Return the (x, y) coordinate for the center point of the cell that contains the specified text.  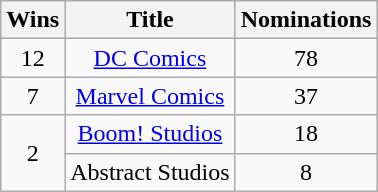
18 (306, 134)
Abstract Studios (150, 172)
37 (306, 96)
12 (33, 58)
Wins (33, 20)
DC Comics (150, 58)
2 (33, 153)
Boom! Studios (150, 134)
7 (33, 96)
8 (306, 172)
Title (150, 20)
Nominations (306, 20)
78 (306, 58)
Marvel Comics (150, 96)
